Identify which cell holds the provided text, then report its [X, Y] central coordinate. 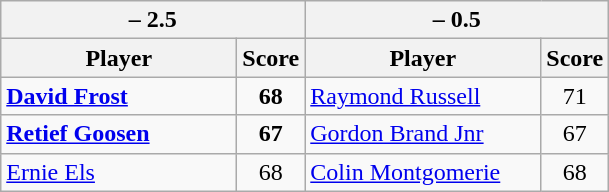
71 [575, 96]
Raymond Russell [423, 96]
Gordon Brand Jnr [423, 134]
Retief Goosen [119, 134]
– 0.5 [457, 20]
Ernie Els [119, 172]
David Frost [119, 96]
– 2.5 [153, 20]
Colin Montgomerie [423, 172]
